Return the (x, y) coordinate for the center point of the cell that contains the specified text.  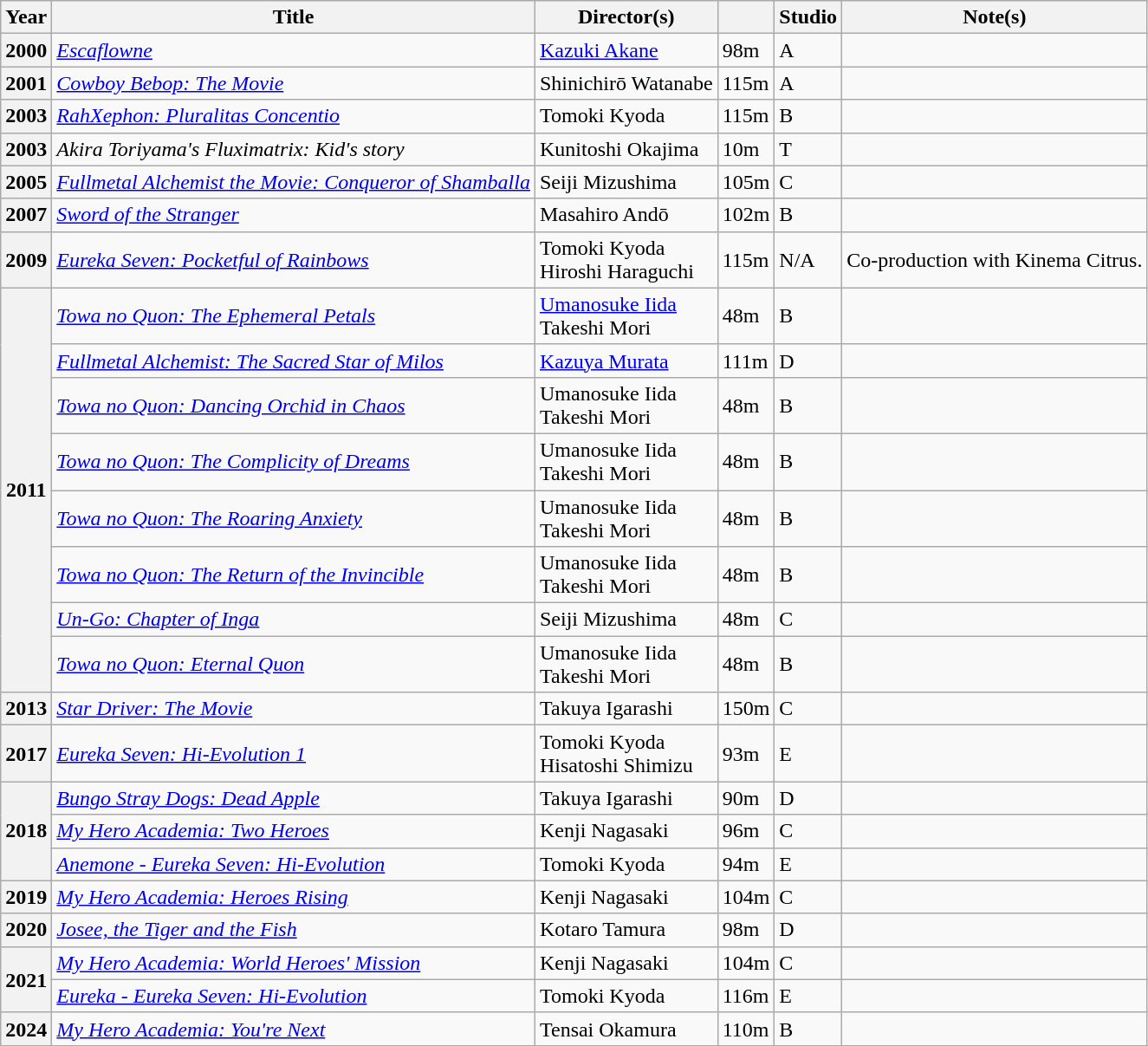
My Hero Academia: Heroes Rising (294, 897)
111m (746, 361)
90m (746, 798)
110m (746, 1029)
93m (746, 754)
Tensai Okamura (626, 1029)
Cowboy Bebop: The Movie (294, 83)
Year (26, 17)
Escaflowne (294, 50)
94m (746, 864)
2011 (26, 490)
2018 (26, 831)
Studio (808, 17)
Towa no Quon: Dancing Orchid in Chaos (294, 406)
N/A (808, 260)
Eureka Seven: Hi-Evolution 1 (294, 754)
My Hero Academia: Two Heroes (294, 831)
Co-production with Kinema Citrus. (995, 260)
Towa no Quon: The Return of the Invincible (294, 575)
Note(s) (995, 17)
Towa no Quon: The Complicity of Dreams (294, 461)
2017 (26, 754)
Fullmetal Alchemist: The Sacred Star of Milos (294, 361)
Fullmetal Alchemist the Movie: Conqueror of Shamballa (294, 182)
2000 (26, 50)
102m (746, 215)
T (808, 149)
Sword of the Stranger (294, 215)
10m (746, 149)
2013 (26, 709)
Josee, the Tiger and the Fish (294, 930)
2007 (26, 215)
Eureka - Eureka Seven: Hi-Evolution (294, 996)
Anemone - Eureka Seven: Hi-Evolution (294, 864)
Towa no Quon: Eternal Quon (294, 664)
Bungo Stray Dogs: Dead Apple (294, 798)
2024 (26, 1029)
150m (746, 709)
Eureka Seven: Pocketful of Rainbows (294, 260)
Akira Toriyama's Fluximatrix: Kid's story (294, 149)
Kazuki Akane (626, 50)
2001 (26, 83)
2019 (26, 897)
2020 (26, 930)
Tomoki Kyoda Hisatoshi Shimizu (626, 754)
Title (294, 17)
Star Driver: The Movie (294, 709)
Tomoki Kyoda Hiroshi Haraguchi (626, 260)
116m (746, 996)
My Hero Academia: You're Next (294, 1029)
Kotaro Tamura (626, 930)
RahXephon: Pluralitas Concentio (294, 116)
Kunitoshi Okajima (626, 149)
2021 (26, 979)
96m (746, 831)
Kazuya Murata (626, 361)
2005 (26, 182)
2009 (26, 260)
Shinichirō Watanabe (626, 83)
Towa no Quon: The Ephemeral Petals (294, 315)
My Hero Academia: World Heroes' Mission (294, 963)
Towa no Quon: The Roaring Anxiety (294, 518)
Director(s) (626, 17)
Masahiro Andō (626, 215)
Un-Go: Chapter of Inga (294, 620)
105m (746, 182)
